Return [x, y] of the center of cell containing provided text 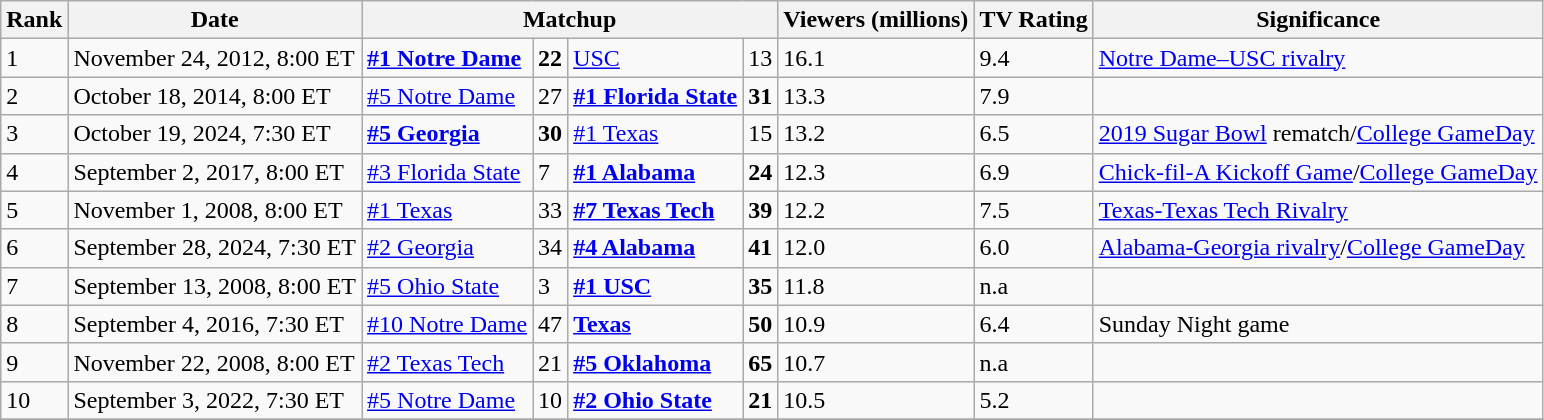
47 [550, 324]
2019 Sugar Bowl rematch/College GameDay [1318, 134]
#1 Notre Dame [448, 58]
5.2 [1034, 400]
9.4 [1034, 58]
6 [34, 248]
November 24, 2012, 8:00 ET [215, 58]
#7 Texas Tech [656, 210]
September 28, 2024, 7:30 ET [215, 248]
13 [760, 58]
Chick-fil-A Kickoff Game/College GameDay [1318, 172]
#5 Georgia [448, 134]
31 [760, 96]
#10 Notre Dame [448, 324]
Date [215, 20]
10.7 [876, 362]
34 [550, 248]
10.9 [876, 324]
15 [760, 134]
27 [550, 96]
2 [34, 96]
22 [550, 58]
#2 Texas Tech [448, 362]
30 [550, 134]
October 18, 2014, 8:00 ET [215, 96]
6.9 [1034, 172]
#2 Georgia [448, 248]
12.0 [876, 248]
#3 Florida State [448, 172]
#1 USC [656, 286]
16.1 [876, 58]
12.3 [876, 172]
5 [34, 210]
Viewers (millions) [876, 20]
November 1, 2008, 8:00 ET [215, 210]
September 2, 2017, 8:00 ET [215, 172]
#2 Ohio State [656, 400]
1 [34, 58]
9 [34, 362]
Alabama-Georgia rivalry/College GameDay [1318, 248]
50 [760, 324]
TV Rating [1034, 20]
7.5 [1034, 210]
41 [760, 248]
10.5 [876, 400]
11.8 [876, 286]
13.3 [876, 96]
33 [550, 210]
October 19, 2024, 7:30 ET [215, 134]
Texas [656, 324]
6.5 [1034, 134]
November 22, 2008, 8:00 ET [215, 362]
#4 Alabama [656, 248]
6.4 [1034, 324]
12.2 [876, 210]
13.2 [876, 134]
8 [34, 324]
4 [34, 172]
Significance [1318, 20]
6.0 [1034, 248]
7.9 [1034, 96]
#5 Oklahoma [656, 362]
35 [760, 286]
65 [760, 362]
September 3, 2022, 7:30 ET [215, 400]
Texas-Texas Tech Rivalry [1318, 210]
#1 Alabama [656, 172]
#5 Ohio State [448, 286]
September 13, 2008, 8:00 ET [215, 286]
USC [656, 58]
Matchup [570, 20]
Rank [34, 20]
Sunday Night game [1318, 324]
39 [760, 210]
September 4, 2016, 7:30 ET [215, 324]
Notre Dame–USC rivalry [1318, 58]
24 [760, 172]
#1 Florida State [656, 96]
